Return the (X, Y) coordinate for the center point of the cell that contains the specified text.  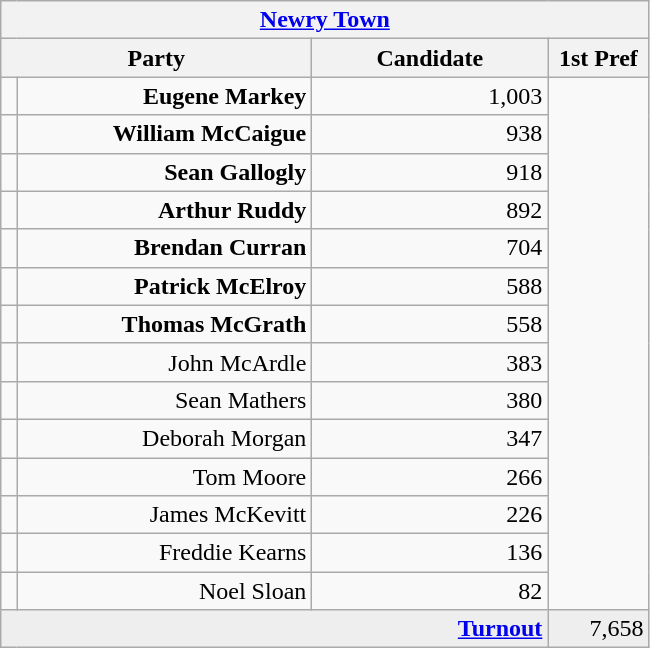
704 (430, 248)
136 (430, 553)
892 (430, 210)
Newry Town (325, 20)
Tom Moore (164, 477)
588 (430, 286)
226 (430, 515)
Sean Gallogly (164, 172)
Turnout (274, 629)
Eugene Markey (164, 96)
James McKevitt (164, 515)
William McCaigue (164, 134)
380 (430, 400)
7,658 (598, 629)
1st Pref (598, 58)
938 (430, 134)
Party (156, 58)
Candidate (430, 58)
Noel Sloan (164, 591)
82 (430, 591)
Freddie Kearns (164, 553)
Deborah Morgan (164, 438)
John McArdle (164, 362)
Sean Mathers (164, 400)
Brendan Curran (164, 248)
558 (430, 324)
Thomas McGrath (164, 324)
266 (430, 477)
918 (430, 172)
Patrick McElroy (164, 286)
347 (430, 438)
Arthur Ruddy (164, 210)
383 (430, 362)
1,003 (430, 96)
